Identify which cell holds the provided text, then report its [x, y] central coordinate. 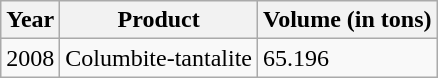
Volume (in tons) [348, 20]
Year [30, 20]
2008 [30, 58]
Product [159, 20]
Columbite-tantalite [159, 58]
65.196 [348, 58]
